Scan for the cell matching the given text and deliver its (X, Y) coordinate at center. 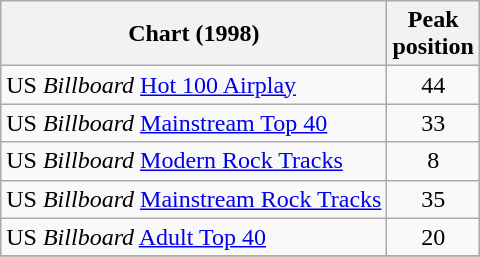
US Billboard Adult Top 40 (194, 237)
44 (433, 85)
35 (433, 199)
8 (433, 161)
US Billboard Mainstream Top 40 (194, 123)
US Billboard Modern Rock Tracks (194, 161)
US Billboard Hot 100 Airplay (194, 85)
Peakposition (433, 34)
33 (433, 123)
US Billboard Mainstream Rock Tracks (194, 199)
Chart (1998) (194, 34)
20 (433, 237)
